Output the [X, Y] coordinate of the center of the cell containing the given text.  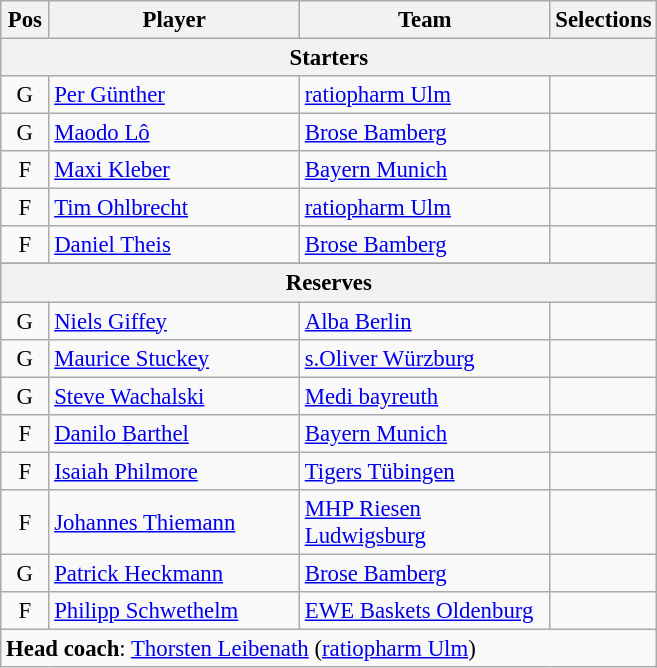
Starters [329, 58]
Head coach: Thorsten Leibenath (ratiopharm Ulm) [329, 648]
Maodo Lô [174, 133]
Player [174, 20]
Tim Ohlbrecht [174, 208]
Isaiah Philmore [174, 471]
Team [424, 20]
MHP Riesen Ludwigsburg [424, 522]
s.Oliver Würzburg [424, 358]
Per Günther [174, 95]
Daniel Theis [174, 245]
Maxi Kleber [174, 170]
Selections [604, 20]
Steve Wachalski [174, 396]
EWE Baskets Oldenburg [424, 611]
Alba Berlin [424, 321]
Reserves [329, 283]
Tigers Tübingen [424, 471]
Philipp Schwethelm [174, 611]
Johannes Thiemann [174, 522]
Patrick Heckmann [174, 573]
Maurice Stuckey [174, 358]
Medi bayreuth [424, 396]
Pos [25, 20]
Danilo Barthel [174, 433]
Niels Giffey [174, 321]
